Determine the (x, y) coordinate at the center of the cell enclosing the given text.  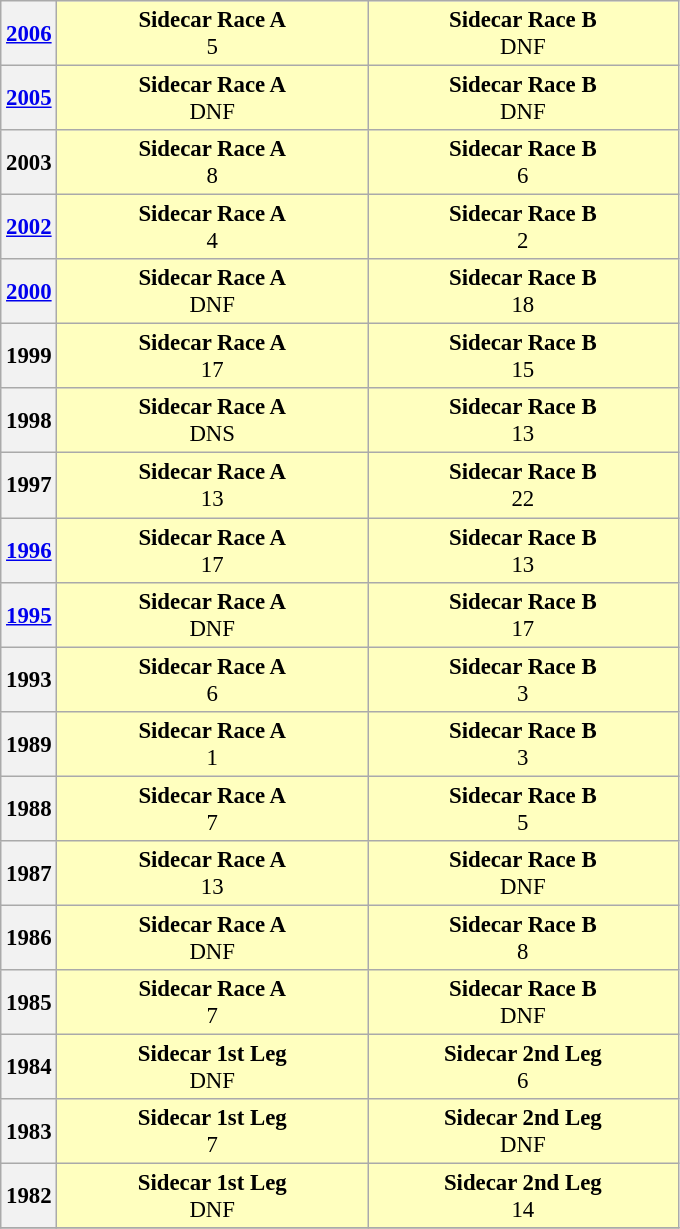
1986 (29, 938)
Sidecar 2nd Leg6 (524, 1066)
2000 (29, 292)
1987 (29, 874)
2006 (29, 34)
Sidecar Race B8 (524, 938)
1985 (29, 1002)
1988 (29, 808)
Sidecar Race B22 (524, 486)
Sidecar Race ADNS (212, 420)
1982 (29, 1196)
1984 (29, 1066)
Sidecar Race A5 (212, 34)
1995 (29, 614)
1993 (29, 680)
Sidecar 2nd LegDNF (524, 1132)
2002 (29, 228)
Sidecar Race A4 (212, 228)
2003 (29, 162)
1989 (29, 744)
1996 (29, 550)
1997 (29, 486)
Sidecar Race A1 (212, 744)
Sidecar Race B2 (524, 228)
Sidecar 2nd Leg14 (524, 1196)
1998 (29, 420)
Sidecar Race B17 (524, 614)
Sidecar Race B6 (524, 162)
1983 (29, 1132)
1999 (29, 356)
Sidecar Race A6 (212, 680)
Sidecar Race B18 (524, 292)
Sidecar Race B15 (524, 356)
Sidecar Race B5 (524, 808)
2005 (29, 98)
Sidecar 1st Leg7 (212, 1132)
Sidecar Race A8 (212, 162)
